Locate the cell with the specified text and output its (X, Y) center coordinate. 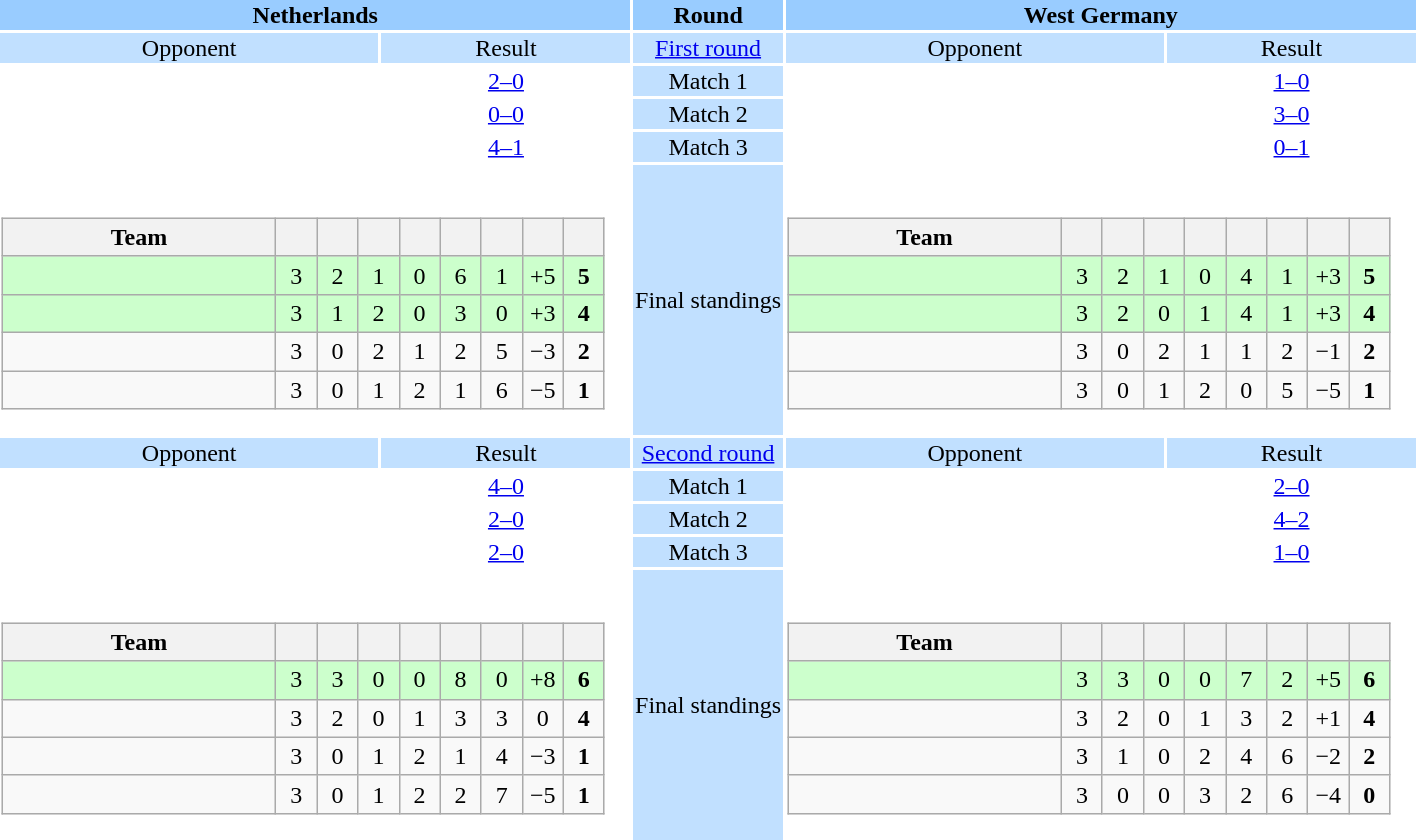
Round (708, 15)
+8 (542, 680)
Second round (708, 453)
3–0 (1292, 114)
Netherlands (316, 15)
4–2 (1292, 519)
4–1 (506, 147)
Team 3 3 0 0 8 0 +8 6 3 2 0 1 3 3 0 4 3 0 1 2 1 4 −3 1 3 0 1 2 2 7 −5 1 (316, 705)
−1 (1328, 351)
−4 (1328, 794)
−2 (1328, 756)
Team 3 2 1 0 6 1 +5 5 3 1 2 0 3 0 +3 4 3 0 2 1 2 5 −3 2 3 0 1 2 1 6 −5 1 (316, 300)
0–1 (1292, 147)
First round (708, 48)
8 (460, 680)
0–0 (506, 114)
4–0 (506, 486)
+1 (1328, 718)
